Capture the cell that displays the provided text and extract its (X, Y) central coordinate. 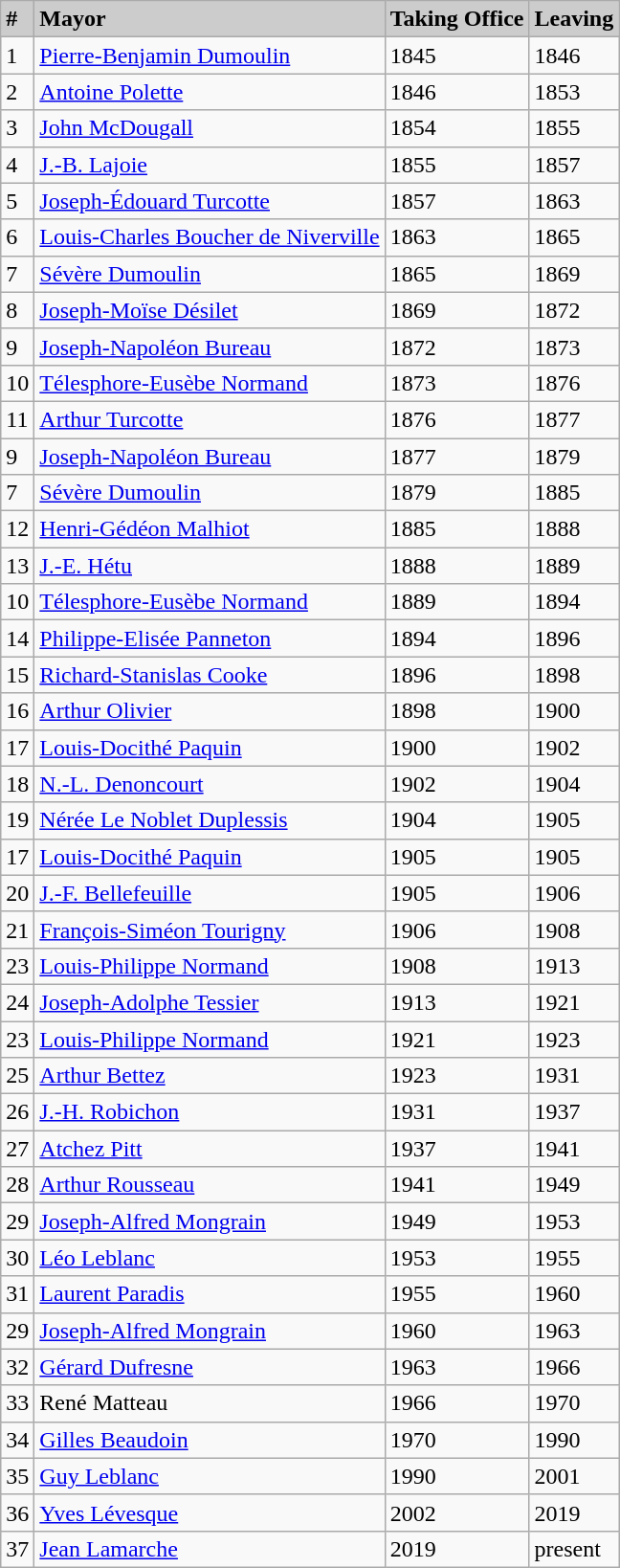
1845 (457, 56)
15 (17, 675)
Nérée Le Noblet Duplessis (210, 820)
Pierre-Benjamin Dumoulin (210, 56)
# (17, 19)
Guy Leblanc (210, 1476)
12 (17, 529)
16 (17, 711)
Arthur Bettez (210, 1076)
1853 (574, 92)
13 (17, 566)
26 (17, 1112)
Atchez Pitt (210, 1149)
Laurent Paradis (210, 1294)
6 (17, 237)
11 (17, 419)
25 (17, 1076)
20 (17, 893)
24 (17, 1002)
Arthur Rousseau (210, 1185)
Yves Lévesque (210, 1512)
19 (17, 820)
Philippe-Elisée Panneton (210, 638)
Mayor (210, 19)
Joseph-Édouard Turcotte (210, 201)
J.-B. Lajoie (210, 165)
37 (17, 1549)
J.-F. Bellefeuille (210, 893)
Henri-Gédéon Malhiot (210, 529)
René Matteau (210, 1403)
18 (17, 784)
François-Siméon Tourigny (210, 930)
1854 (457, 128)
John McDougall (210, 128)
2002 (457, 1512)
1 (17, 56)
Louis-Charles Boucher de Niverville (210, 237)
Joseph-Moïse Désilet (210, 310)
Léo Leblanc (210, 1258)
27 (17, 1149)
Arthur Turcotte (210, 419)
Antoine Polette (210, 92)
Gilles Beaudoin (210, 1440)
Taking Office (457, 19)
5 (17, 201)
Joseph-Adolphe Tessier (210, 1002)
N.-L. Denoncourt (210, 784)
J.-E. Hétu (210, 566)
4 (17, 165)
J.-H. Robichon (210, 1112)
2001 (574, 1476)
30 (17, 1258)
36 (17, 1512)
3 (17, 128)
Jean Lamarche (210, 1549)
33 (17, 1403)
Arthur Olivier (210, 711)
31 (17, 1294)
Leaving (574, 19)
Richard-Stanislas Cooke (210, 675)
35 (17, 1476)
2 (17, 92)
28 (17, 1185)
21 (17, 930)
present (574, 1549)
Gérard Dufresne (210, 1367)
8 (17, 310)
34 (17, 1440)
14 (17, 638)
32 (17, 1367)
